Pinpoint the cell where the given text exists, returning its [x, y] midpoint coordinate. 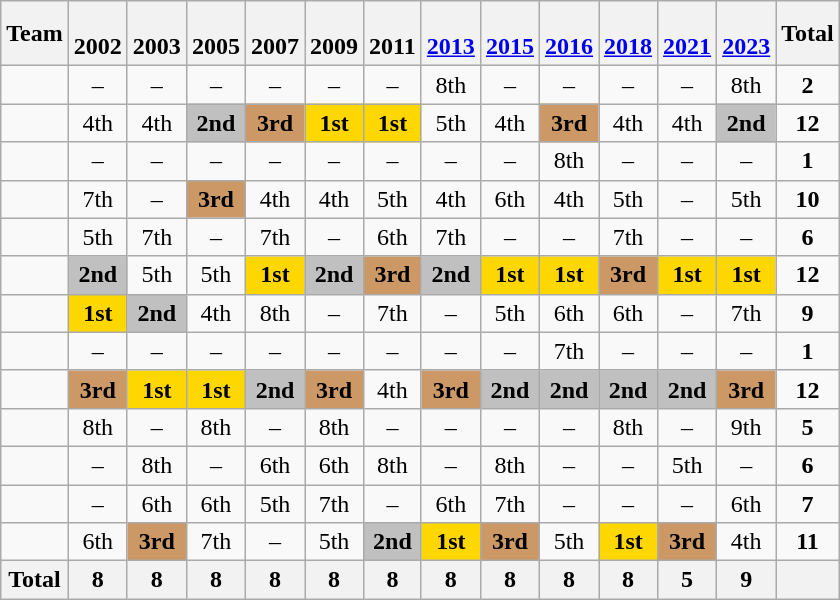
2005 [216, 34]
2003 [156, 34]
2018 [628, 34]
7 [808, 503]
2011 [393, 34]
Team [35, 34]
2009 [334, 34]
10 [808, 199]
2002 [98, 34]
2015 [510, 34]
11 [808, 542]
2007 [274, 34]
9th [746, 427]
2023 [746, 34]
2 [808, 85]
2021 [688, 34]
2013 [450, 34]
2016 [568, 34]
